Determine the (X, Y) coordinate at the center of the cell enclosing the given text.  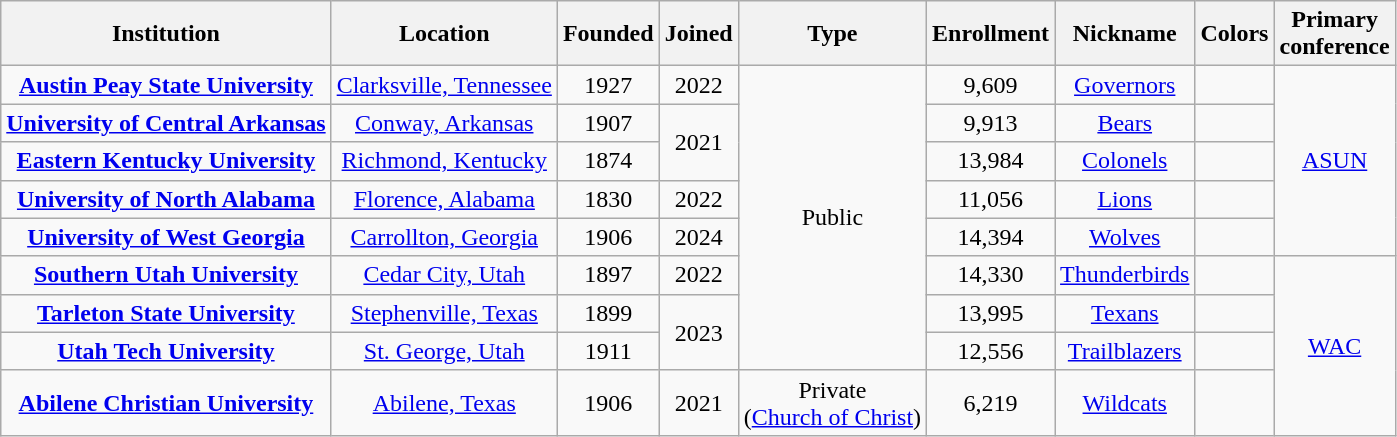
Nickname (1125, 34)
Eastern Kentucky University (166, 161)
Lions (1125, 199)
Florence, Alabama (444, 199)
1874 (608, 161)
2023 (698, 332)
Founded (608, 34)
Governors (1125, 85)
Conway, Arkansas (444, 123)
1911 (608, 351)
Location (444, 34)
Carrollton, Georgia (444, 237)
Southern Utah University (166, 275)
Public (832, 218)
13,995 (991, 313)
Texans (1125, 313)
Type (832, 34)
Abilene Christian University (166, 402)
Trailblazers (1125, 351)
Bears (1125, 123)
St. George, Utah (444, 351)
9,609 (991, 85)
Austin Peay State University (166, 85)
1907 (608, 123)
Colonels (1125, 161)
University of North Alabama (166, 199)
University of West Georgia (166, 237)
Tarleton State University (166, 313)
Joined (698, 34)
Colors (1234, 34)
Wildcats (1125, 402)
Primaryconference (1334, 34)
WAC (1334, 346)
9,913 (991, 123)
University of Central Arkansas (166, 123)
12,556 (991, 351)
Enrollment (991, 34)
Abilene, Texas (444, 402)
Private(Church of Christ) (832, 402)
Utah Tech University (166, 351)
Richmond, Kentucky (444, 161)
Clarksville, Tennessee (444, 85)
1830 (608, 199)
Wolves (1125, 237)
Thunderbirds (1125, 275)
14,394 (991, 237)
1897 (608, 275)
Institution (166, 34)
Cedar City, Utah (444, 275)
13,984 (991, 161)
ASUN (1334, 161)
1927 (608, 85)
2024 (698, 237)
6,219 (991, 402)
1899 (608, 313)
Stephenville, Texas (444, 313)
11,056 (991, 199)
14,330 (991, 275)
